Search for the cell housing the specified text and yield its (X, Y) center coordinate. 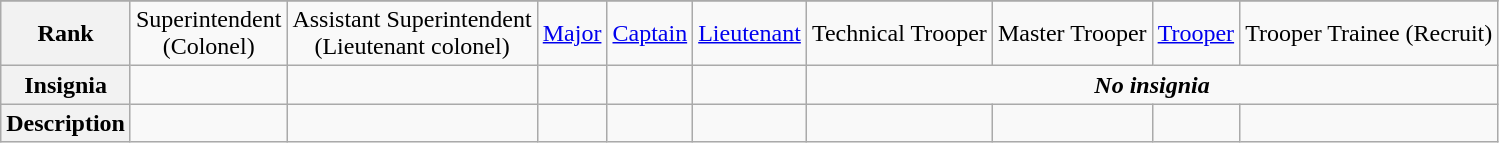
Major (572, 34)
Trooper Trainee (Recruit) (1369, 34)
Description (66, 123)
Captain (650, 34)
No insignia (1152, 85)
Lieutenant (750, 34)
Assistant Superintendent(Lieutenant colonel) (412, 34)
Insignia (66, 85)
Trooper (1196, 34)
Master Trooper (1072, 34)
Technical Trooper (899, 34)
Rank (66, 34)
Superintendent(Colonel) (208, 34)
